Find where the given text appears and provide that cell's center as [x, y] coordinate. 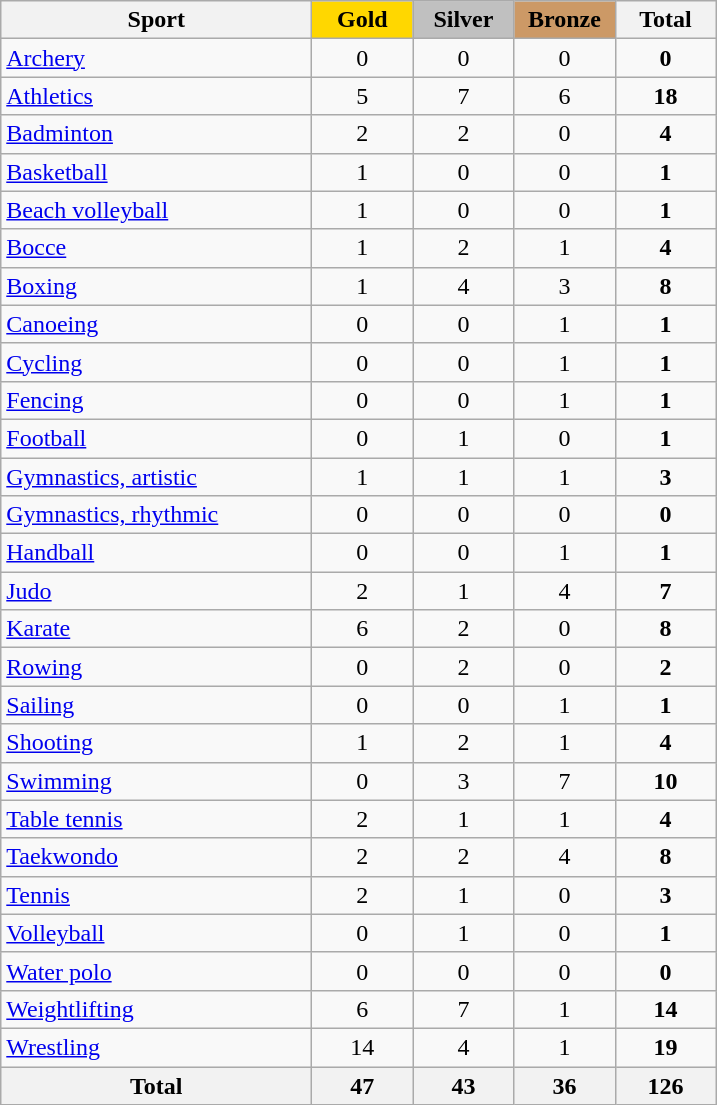
19 [666, 1047]
43 [464, 1085]
Canoeing [156, 324]
Water polo [156, 971]
Gold [362, 20]
Taekwondo [156, 857]
Athletics [156, 96]
Badminton [156, 134]
Rowing [156, 667]
Table tennis [156, 819]
Archery [156, 58]
Fencing [156, 400]
Handball [156, 553]
Wrestling [156, 1047]
Bronze [564, 20]
Sailing [156, 705]
47 [362, 1085]
Gymnastics, rhythmic [156, 515]
Tennis [156, 895]
Bocce [156, 248]
Cycling [156, 362]
Weightlifting [156, 1009]
36 [564, 1085]
126 [666, 1085]
18 [666, 96]
5 [362, 96]
Basketball [156, 172]
Karate [156, 629]
Judo [156, 591]
Sport [156, 20]
Shooting [156, 743]
Swimming [156, 781]
10 [666, 781]
Football [156, 438]
Volleyball [156, 933]
Beach volleyball [156, 210]
Silver [464, 20]
Boxing [156, 286]
Gymnastics, artistic [156, 477]
